Detect which cell encompasses the target text, then output its (x, y) center coordinate. 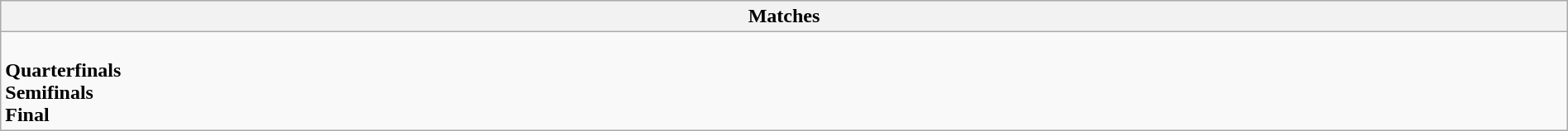
Quarterfinals Semifinals Final (784, 81)
Matches (784, 16)
